Pinpoint the cell where the given text exists, returning its (X, Y) midpoint coordinate. 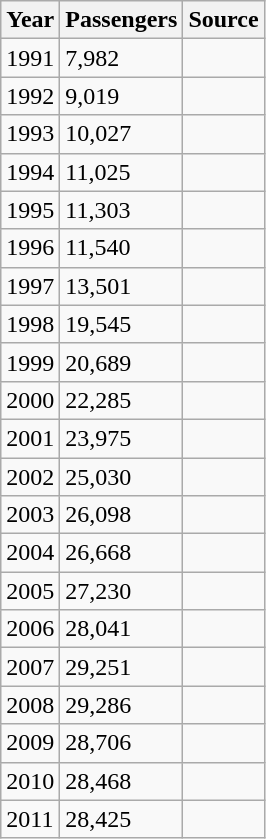
13,501 (122, 286)
1995 (30, 210)
1993 (30, 134)
27,230 (122, 591)
10,027 (122, 134)
2000 (30, 400)
1994 (30, 172)
1999 (30, 362)
2003 (30, 515)
2007 (30, 667)
2011 (30, 819)
29,286 (122, 705)
Year (30, 20)
28,468 (122, 781)
1996 (30, 248)
20,689 (122, 362)
2001 (30, 438)
2008 (30, 705)
2004 (30, 553)
1998 (30, 324)
2009 (30, 743)
26,668 (122, 553)
2002 (30, 477)
1997 (30, 286)
1991 (30, 58)
28,041 (122, 629)
1992 (30, 96)
26,098 (122, 515)
2005 (30, 591)
2006 (30, 629)
22,285 (122, 400)
Passengers (122, 20)
11,025 (122, 172)
11,303 (122, 210)
11,540 (122, 248)
7,982 (122, 58)
9,019 (122, 96)
29,251 (122, 667)
28,425 (122, 819)
25,030 (122, 477)
Source (224, 20)
23,975 (122, 438)
19,545 (122, 324)
2010 (30, 781)
28,706 (122, 743)
